Extract the [X, Y] coordinate from the center of the cell holding the provided text.  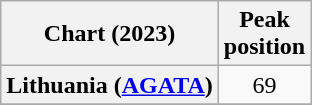
Peakposition [264, 34]
69 [264, 85]
Chart (2023) [110, 34]
Lithuania (AGATA) [110, 85]
